Search for the cell housing the specified text and yield its [x, y] center coordinate. 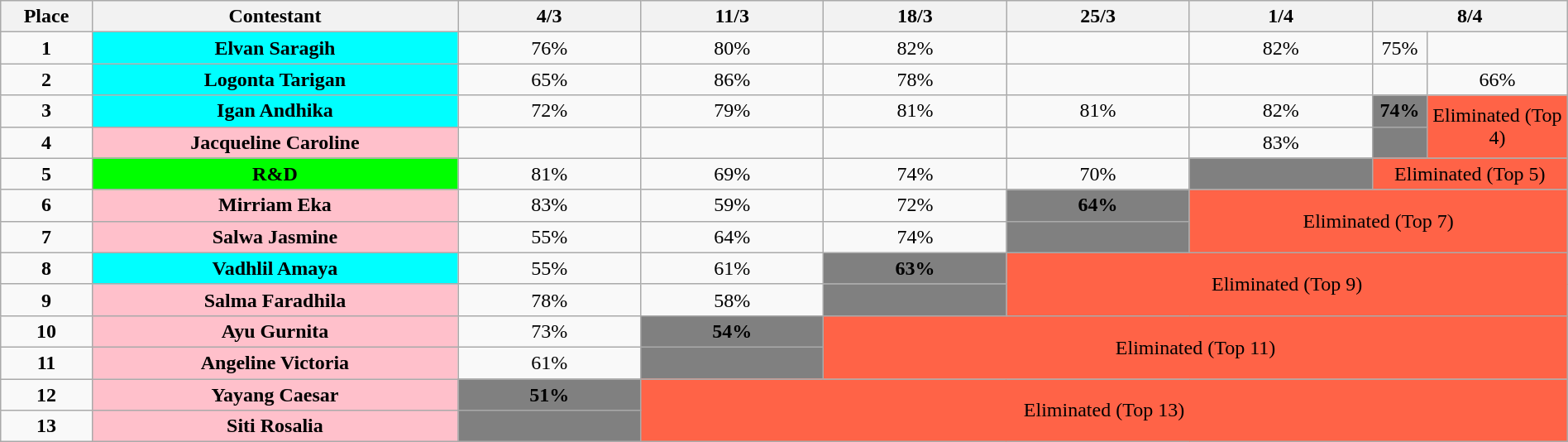
7 [46, 237]
Jacqueline Caroline [275, 142]
Angeline Victoria [275, 363]
Igan Andhika [275, 111]
80% [733, 48]
63% [915, 268]
70% [1098, 174]
13 [46, 426]
11 [46, 363]
8/4 [1470, 17]
Eliminated (Top 5) [1470, 174]
18/3 [915, 17]
54% [733, 331]
4 [46, 142]
Eliminated (Top 11) [1196, 347]
69% [733, 174]
6 [46, 205]
75% [1399, 48]
Elvan Saragih [275, 48]
Ayu Gurnita [275, 331]
Yayang Caesar [275, 395]
11/3 [733, 17]
3 [46, 111]
Salwa Jasmine [275, 237]
Eliminated (Top 7) [1378, 221]
9 [46, 300]
5 [46, 174]
73% [549, 331]
Salma Faradhila [275, 300]
66% [1498, 79]
58% [733, 300]
12 [46, 395]
2 [46, 79]
R&D [275, 174]
Contestant [275, 17]
Logonta Tarigan [275, 79]
4/3 [549, 17]
25/3 [1098, 17]
Eliminated (Top 13) [1105, 411]
Place [46, 17]
59% [733, 205]
79% [733, 111]
51% [549, 395]
Siti Rosalia [275, 426]
1/4 [1280, 17]
1 [46, 48]
65% [549, 79]
76% [549, 48]
Eliminated (Top 4) [1498, 127]
10 [46, 331]
86% [733, 79]
Vadhlil Amaya [275, 268]
Eliminated (Top 9) [1287, 284]
8 [46, 268]
Mirriam Eka [275, 205]
